Return (x, y) of the center of cell containing provided text 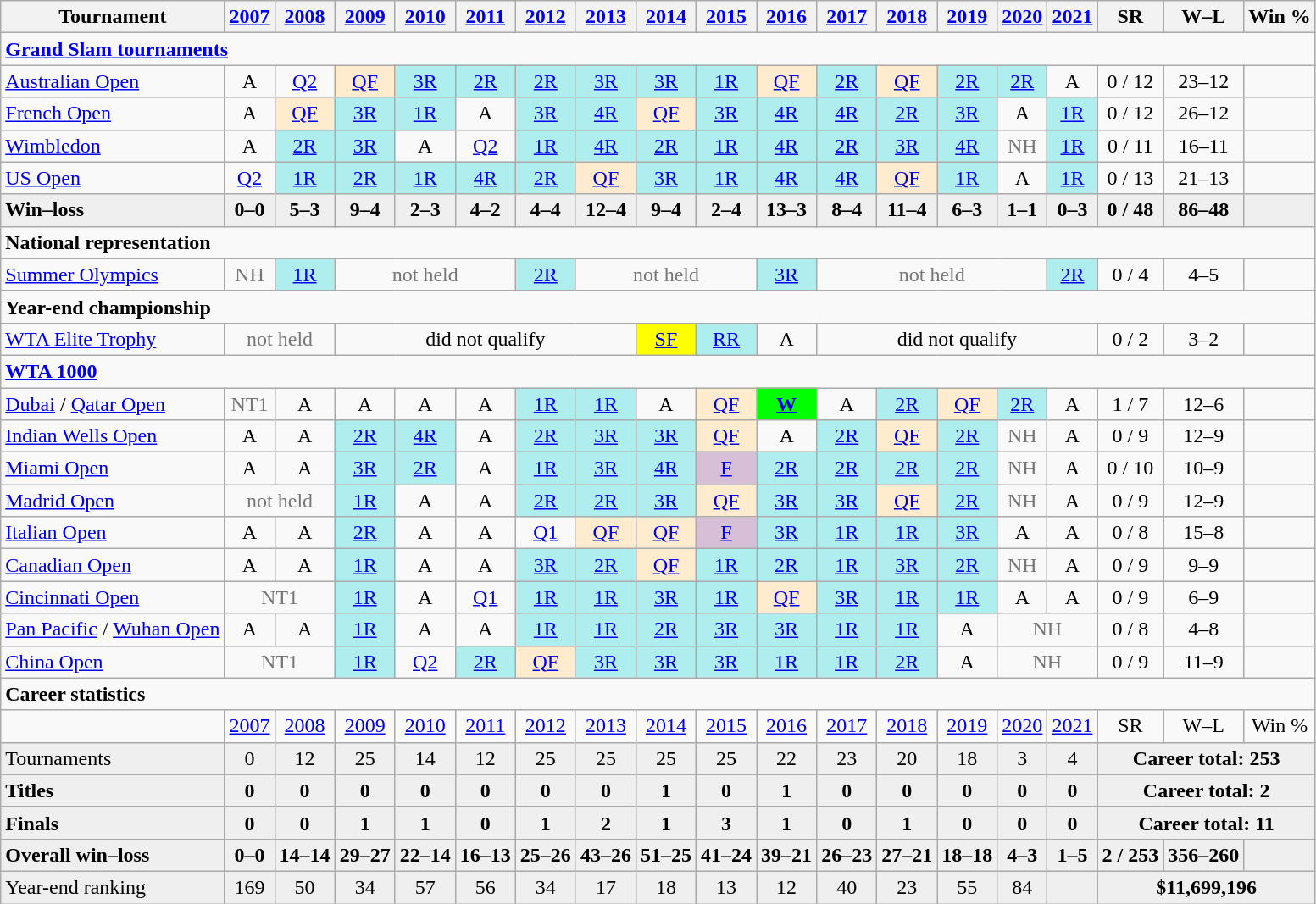
Career total: 2 (1207, 790)
26–12 (1203, 114)
9–9 (1203, 565)
4–5 (1203, 275)
2–3 (425, 210)
French Open (113, 114)
RR (727, 339)
2–4 (727, 210)
0–3 (1073, 210)
US Open (113, 178)
4–4 (546, 210)
WTA 1000 (658, 371)
6–9 (1203, 597)
26–23 (847, 855)
43–26 (605, 855)
Tournament (113, 17)
Tournaments (113, 758)
Australian Open (113, 81)
Miami Open (113, 469)
14–14 (305, 855)
12–6 (1203, 404)
Career total: 11 (1207, 823)
China Open (113, 662)
8–4 (847, 210)
Madrid Open (113, 501)
39–21 (786, 855)
3–2 (1203, 339)
21–13 (1203, 178)
10–9 (1203, 469)
1 / 7 (1130, 404)
0 / 48 (1130, 210)
Overall win–loss (113, 855)
41–24 (727, 855)
169 (249, 887)
Cincinnati Open (113, 597)
4–8 (1203, 629)
29–27 (364, 855)
23–12 (1203, 81)
WTA Elite Trophy (113, 339)
Wimbledon (113, 146)
25–26 (546, 855)
40 (847, 887)
0 / 2 (1130, 339)
Year-end championship (658, 307)
0 / 13 (1130, 178)
Career statistics (658, 694)
Summer Olympics (113, 275)
Year-end ranking (113, 887)
2 / 253 (1130, 855)
SF (666, 339)
4–2 (485, 210)
W (786, 404)
1–1 (1022, 210)
Grand Slam tournaments (658, 49)
Finals (113, 823)
84 (1022, 887)
14 (425, 758)
51–25 (666, 855)
356–260 (1203, 855)
Career total: 253 (1207, 758)
2 (605, 823)
22 (786, 758)
15–8 (1203, 533)
Italian Open (113, 533)
57 (425, 887)
16–11 (1203, 146)
Win–loss (113, 210)
4 (1073, 758)
6–3 (968, 210)
11–4 (907, 210)
Titles (113, 790)
13–3 (786, 210)
$11,699,196 (1207, 887)
16–13 (485, 855)
86–48 (1203, 210)
11–9 (1203, 662)
0 / 4 (1130, 275)
0 / 10 (1130, 469)
0 / 11 (1130, 146)
55 (968, 887)
12–4 (605, 210)
Canadian Open (113, 565)
Dubai / Qatar Open (113, 404)
Pan Pacific / Wuhan Open (113, 629)
National representation (658, 242)
27–21 (907, 855)
17 (605, 887)
Indian Wells Open (113, 436)
4–3 (1022, 855)
50 (305, 887)
56 (485, 887)
18–18 (968, 855)
22–14 (425, 855)
20 (907, 758)
13 (727, 887)
5–3 (305, 210)
1–5 (1073, 855)
